For the text-containing cell, return its midpoint in [X, Y] coordinate format. 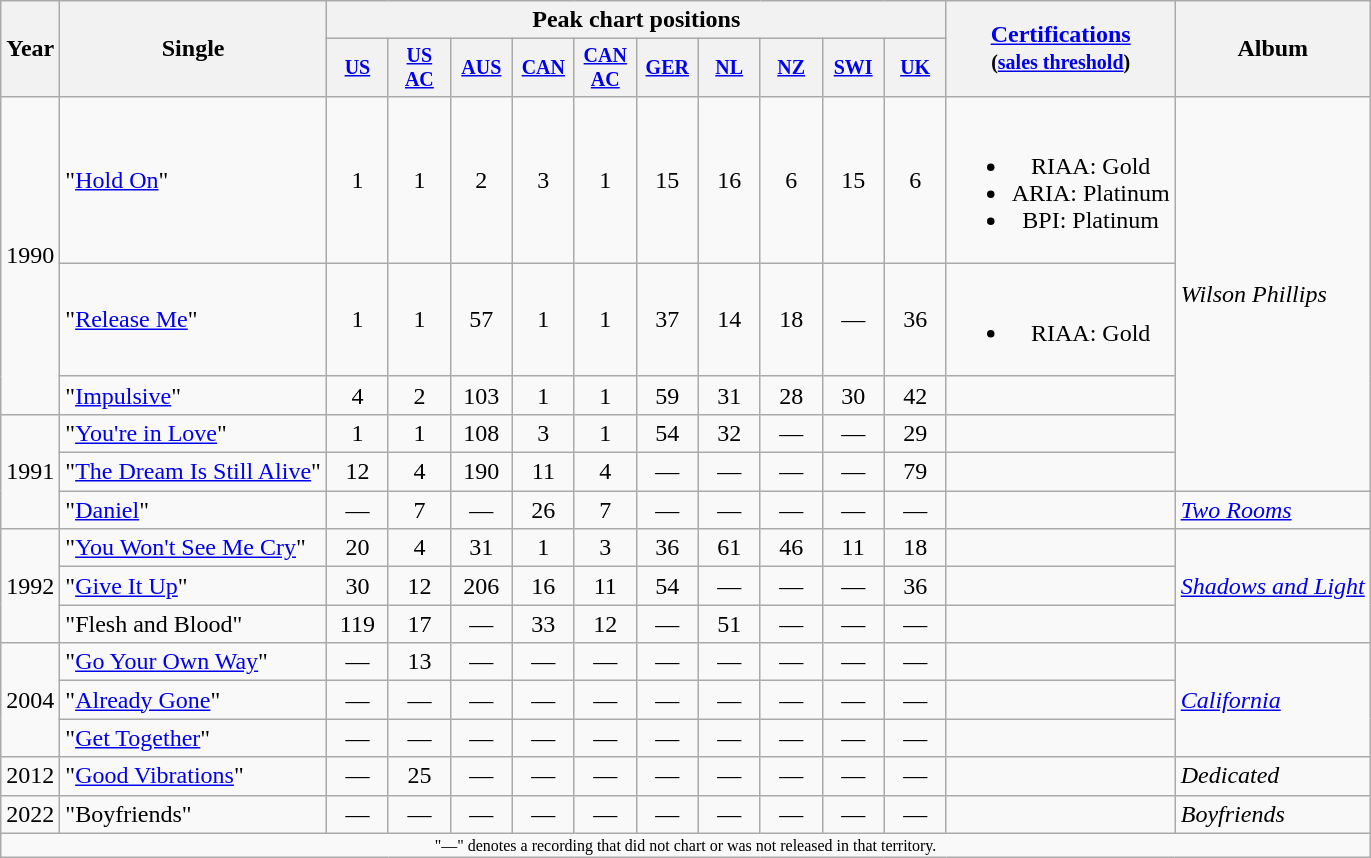
2012 [30, 776]
1990 [30, 255]
"Get Together" [194, 738]
Year [30, 49]
Shadows and Light [1272, 586]
"Impulsive" [194, 395]
"Good Vibrations" [194, 776]
103 [481, 395]
32 [729, 433]
"Give It Up" [194, 586]
"You Won't See Me Cry" [194, 548]
"Flesh and Blood" [194, 624]
28 [791, 395]
2022 [30, 814]
GER [667, 68]
119 [357, 624]
Peak chart positions [636, 20]
42 [915, 395]
UK [915, 68]
33 [543, 624]
26 [543, 510]
RIAA: Gold [1060, 320]
1991 [30, 471]
79 [915, 472]
Two Rooms [1272, 510]
US [357, 68]
61 [729, 548]
57 [481, 320]
Single [194, 49]
25 [419, 776]
RIAA: GoldARIA: PlatinumBPI: Platinum [1060, 180]
Dedicated [1272, 776]
"Already Gone" [194, 700]
California [1272, 700]
29 [915, 433]
59 [667, 395]
NL [729, 68]
"Go Your Own Way" [194, 662]
20 [357, 548]
1992 [30, 586]
"Boyfriends" [194, 814]
17 [419, 624]
"Release Me" [194, 320]
SWI [853, 68]
CAN [543, 68]
190 [481, 472]
US AC [419, 68]
NZ [791, 68]
"Hold On" [194, 180]
Album [1272, 49]
Certifications(sales threshold) [1060, 49]
Wilson Phillips [1272, 293]
2004 [30, 700]
CAN AC [605, 68]
46 [791, 548]
13 [419, 662]
37 [667, 320]
"Daniel" [194, 510]
"The Dream Is Still Alive" [194, 472]
Boyfriends [1272, 814]
"You're in Love" [194, 433]
51 [729, 624]
108 [481, 433]
AUS [481, 68]
206 [481, 586]
14 [729, 320]
"—" denotes a recording that did not chart or was not released in that territory. [686, 845]
